Extract the (X, Y) coordinate from the center of the cell holding the provided text.  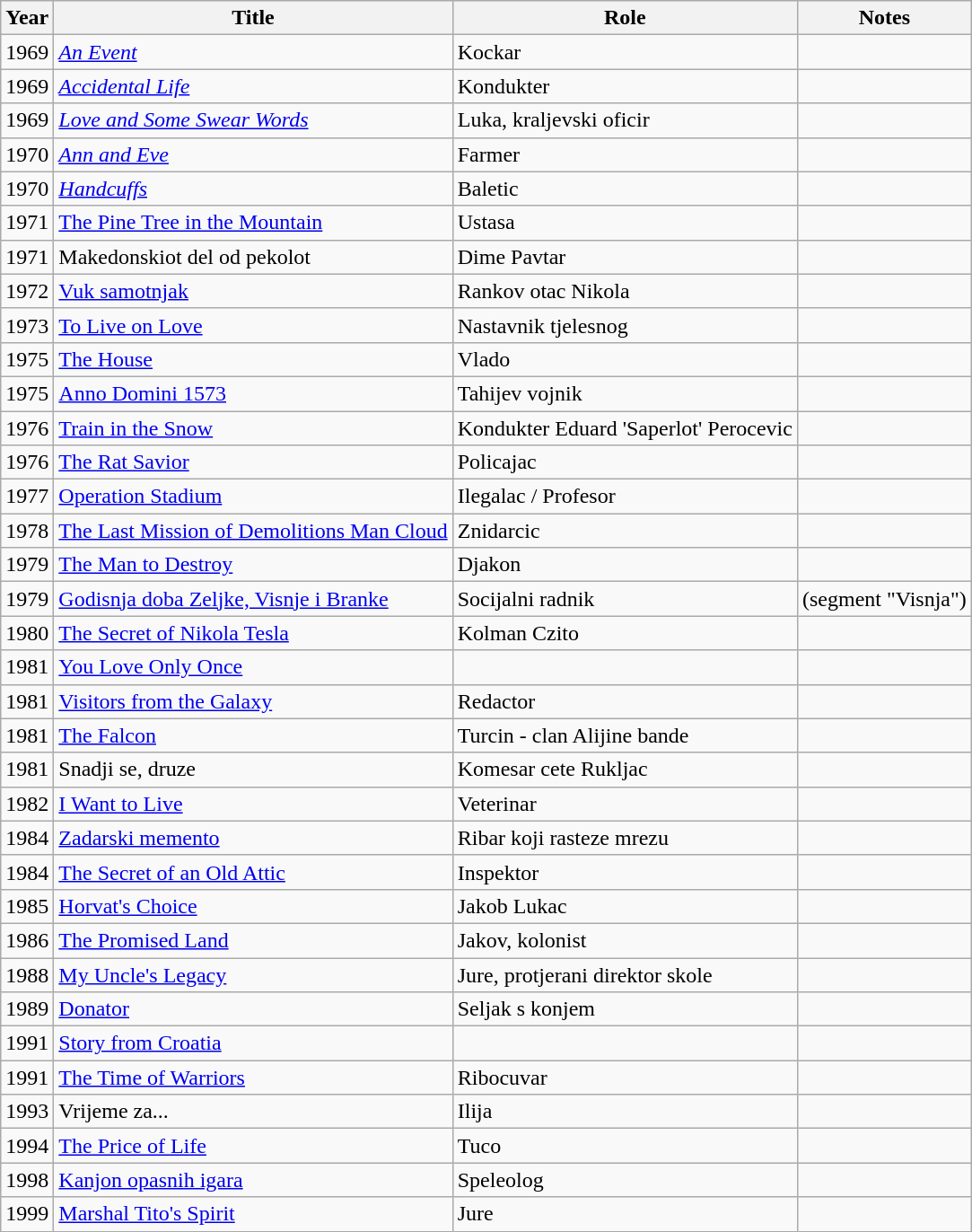
1985 (27, 906)
1986 (27, 940)
Farmer (625, 154)
Policajac (625, 462)
Role (625, 18)
1982 (27, 804)
1999 (27, 1214)
Veterinar (625, 804)
Nastavnik tjelesnog (625, 325)
Accidental Life (253, 86)
Zadarski memento (253, 838)
Horvat's Choice (253, 906)
You Love Only Once (253, 667)
1994 (27, 1146)
Story from Croatia (253, 1043)
Tahijev vojnik (625, 393)
Godisnja doba Zeljke, Visnje i Branke (253, 599)
Handcuffs (253, 189)
Inspektor (625, 872)
1980 (27, 633)
Train in the Snow (253, 428)
Ribocuvar (625, 1078)
Dime Pavtar (625, 257)
Kondukter Eduard 'Saperlot' Perocevic (625, 428)
1998 (27, 1180)
The Falcon (253, 735)
1993 (27, 1112)
Donator (253, 1009)
The Secret of an Old Attic (253, 872)
Love and Some Swear Words (253, 120)
Redactor (625, 701)
1977 (27, 497)
Vrijeme za... (253, 1112)
1989 (27, 1009)
I Want to Live (253, 804)
Kanjon opasnih igara (253, 1180)
The Last Mission of Demolitions Man Cloud (253, 531)
Znidarcic (625, 531)
Speleolog (625, 1180)
The House (253, 359)
Ann and Eve (253, 154)
Jure, protjerani direktor skole (625, 974)
Jakov, kolonist (625, 940)
Baletic (625, 189)
Ilija (625, 1112)
Vlado (625, 359)
An Event (253, 52)
Makedonskiot del od pekolot (253, 257)
Ribar koji rasteze mrezu (625, 838)
1973 (27, 325)
Anno Domini 1573 (253, 393)
The Rat Savior (253, 462)
To Live on Love (253, 325)
Socijalni radnik (625, 599)
Marshal Tito's Spirit (253, 1214)
Komesar cete Rukljac (625, 770)
1972 (27, 291)
1978 (27, 531)
The Time of Warriors (253, 1078)
Djakon (625, 565)
(segment "Visnja") (884, 599)
1988 (27, 974)
Jakob Lukac (625, 906)
Notes (884, 18)
The Secret of Nikola Tesla (253, 633)
Kockar (625, 52)
Title (253, 18)
Rankov otac Nikola (625, 291)
Operation Stadium (253, 497)
Kolman Czito (625, 633)
The Man to Destroy (253, 565)
Snadji se, druze (253, 770)
Seljak s konjem (625, 1009)
Ilegalac / Profesor (625, 497)
The Price of Life (253, 1146)
Luka, kraljevski oficir (625, 120)
Vuk samotnjak (253, 291)
Turcin - clan Alijine bande (625, 735)
Kondukter (625, 86)
Jure (625, 1214)
Ustasa (625, 223)
Visitors from the Galaxy (253, 701)
The Promised Land (253, 940)
Year (27, 18)
The Pine Tree in the Mountain (253, 223)
Tuco (625, 1146)
My Uncle's Legacy (253, 974)
